Output the (x, y) coordinate of the center of the cell containing the given text.  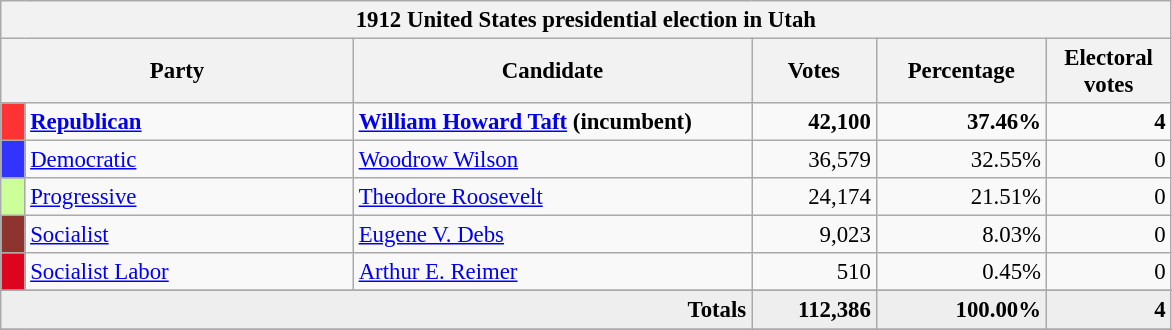
William Howard Taft (incumbent) (552, 122)
Woodrow Wilson (552, 160)
510 (814, 273)
112,386 (814, 310)
Electoral votes (1108, 72)
Percentage (961, 72)
Socialist (189, 235)
Votes (814, 72)
1912 United States presidential election in Utah (586, 20)
Eugene V. Debs (552, 235)
Progressive (189, 197)
32.55% (961, 160)
Socialist Labor (189, 273)
Totals (376, 310)
0.45% (961, 273)
36,579 (814, 160)
9,023 (814, 235)
Candidate (552, 72)
Theodore Roosevelt (552, 197)
Party (178, 72)
Democratic (189, 160)
37.46% (961, 122)
100.00% (961, 310)
8.03% (961, 235)
42,100 (814, 122)
Arthur E. Reimer (552, 273)
24,174 (814, 197)
Republican (189, 122)
21.51% (961, 197)
